Return (x, y) of the center of cell containing provided text 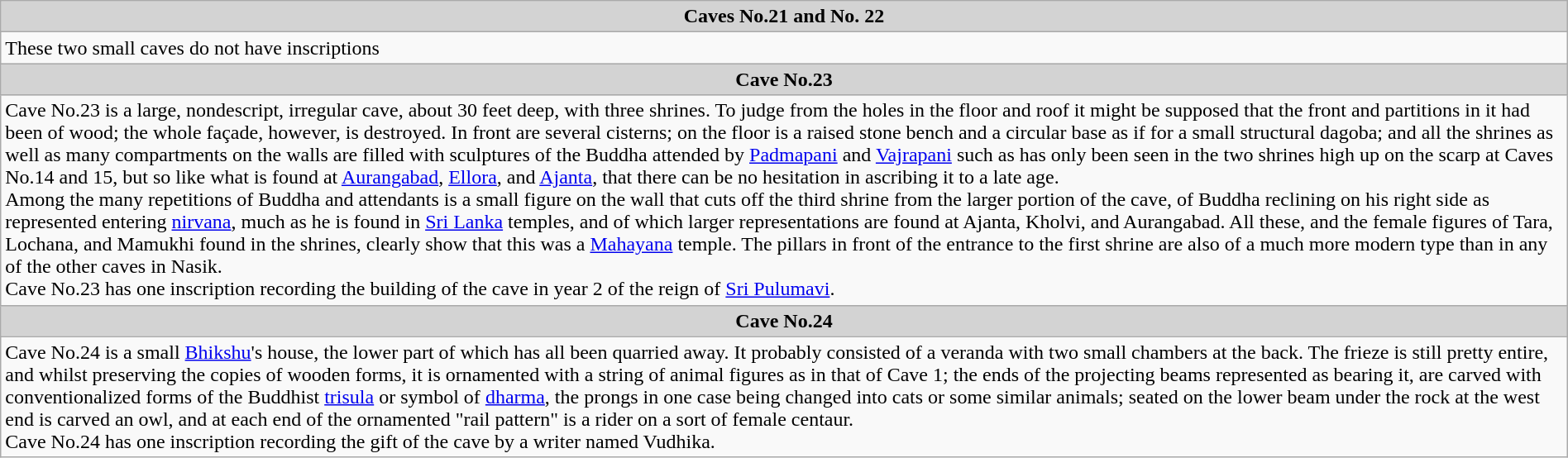
Cave No.24 (784, 321)
These two small caves do not have inscriptions (784, 48)
Caves No.21 and No. 22 (784, 17)
Cave No.23 (784, 79)
